Determine the [x, y] coordinate at the center of the cell enclosing the given text.  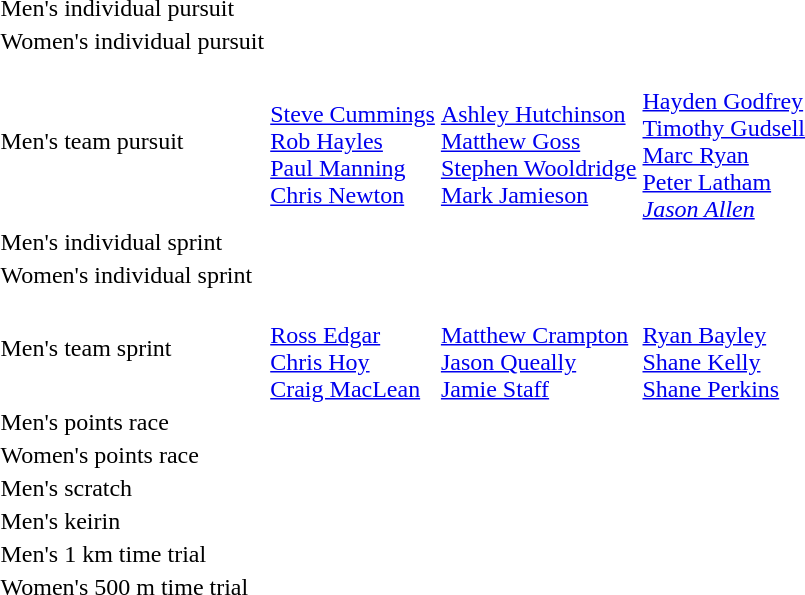
Matthew CramptonJason QueallyJamie Staff [538, 348]
Ashley HutchinsonMatthew GossStephen WooldridgeMark Jamieson [538, 142]
Steve CummingsRob HaylesPaul ManningChris Newton [353, 142]
Ross EdgarChris HoyCraig MacLean [353, 348]
